Output the [X, Y] coordinate of the center of the cell containing the given text.  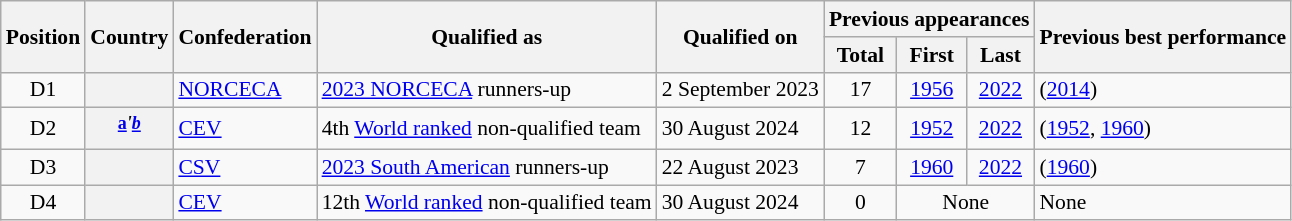
12th World ranked non-qualified team [487, 203]
4th World ranked non-qualified team [487, 128]
1952 [932, 128]
CSV [244, 167]
7 [860, 167]
Previous appearances [930, 19]
12 [860, 128]
2023 South American runners-up [487, 167]
a'b [129, 128]
2 September 2023 [740, 90]
22 August 2023 [740, 167]
Position [43, 36]
Total [860, 55]
NORCECA [244, 90]
Qualified on [740, 36]
2023 NORCECA runners-up [487, 90]
Confederation [244, 36]
Qualified as [487, 36]
D4 [43, 203]
D3 [43, 167]
Country [129, 36]
17 [860, 90]
Last [1000, 55]
D1 [43, 90]
1956 [932, 90]
Previous best performance [1162, 36]
(2014) [1162, 90]
First [932, 55]
1960 [932, 167]
(1960) [1162, 167]
(1952, 1960) [1162, 128]
D2 [43, 128]
0 [860, 203]
